Pinpoint the cell where the given text exists, returning its [X, Y] midpoint coordinate. 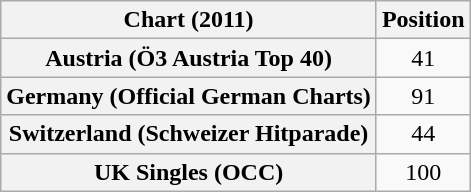
Position [423, 20]
100 [423, 172]
UK Singles (OCC) [189, 172]
41 [423, 58]
44 [423, 134]
Chart (2011) [189, 20]
Austria (Ö3 Austria Top 40) [189, 58]
Switzerland (Schweizer Hitparade) [189, 134]
Germany (Official German Charts) [189, 96]
91 [423, 96]
